Capture the cell that displays the provided text and extract its (X, Y) central coordinate. 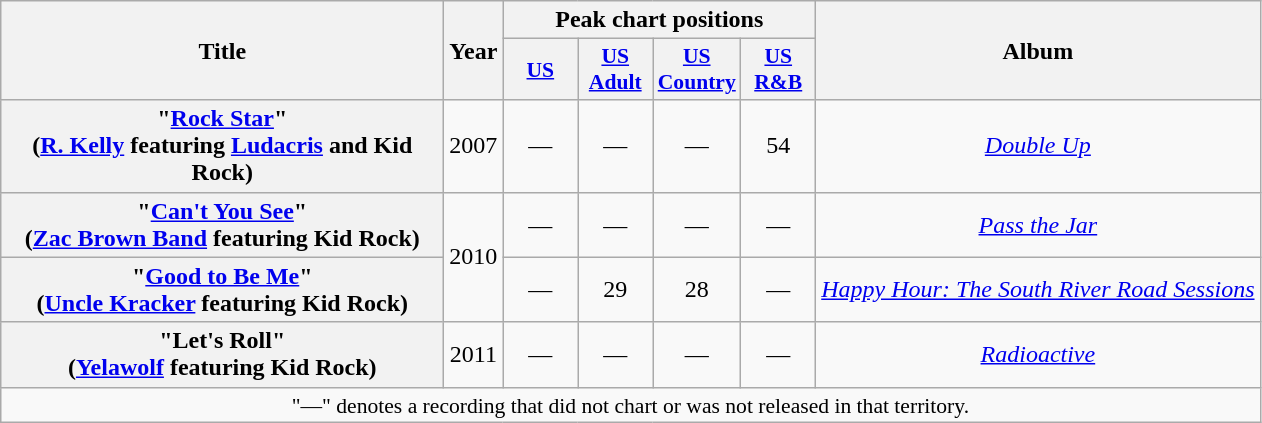
2010 (474, 257)
Pass the Jar (1038, 224)
29 (616, 290)
Peak chart positions (660, 20)
Happy Hour: The South River Road Sessions (1038, 290)
"Can't You See"(Zac Brown Band featuring Kid Rock) (222, 224)
USR&B (778, 70)
"Let's Roll"(Yelawolf featuring Kid Rock) (222, 354)
2011 (474, 354)
2007 (474, 146)
Double Up (1038, 146)
"—" denotes a recording that did not chart or was not released in that territory. (630, 405)
"Good to Be Me"(Uncle Kracker featuring Kid Rock) (222, 290)
USAdult (616, 70)
Title (222, 50)
US (540, 70)
Year (474, 50)
USCountry (697, 70)
Radioactive (1038, 354)
"Rock Star"(R. Kelly featuring Ludacris and Kid Rock) (222, 146)
Album (1038, 50)
28 (697, 290)
54 (778, 146)
